For the text-containing cell, return its midpoint in (X, Y) coordinate format. 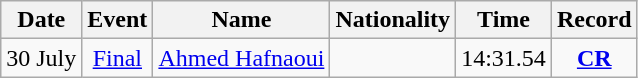
Nationality (393, 20)
Final (118, 58)
Name (242, 20)
Record (594, 20)
30 July (42, 58)
Date (42, 20)
CR (594, 58)
Event (118, 20)
14:31.54 (504, 58)
Time (504, 20)
Ahmed Hafnaoui (242, 58)
